For the text-containing cell, return its midpoint in (x, y) coordinate format. 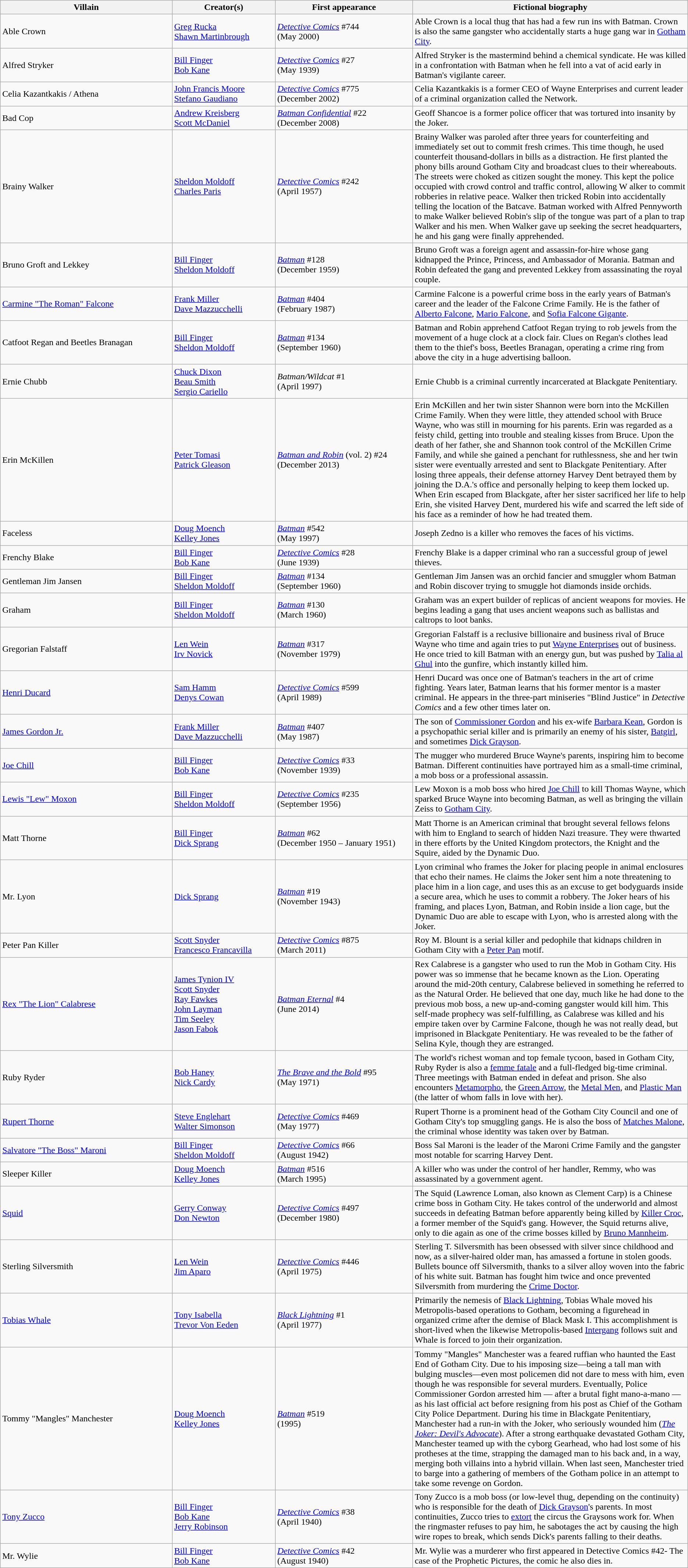
Boss Sal Maroni is the leader of the Maroni Crime Family and the gangster most notable for scarring Harvey Dent. (550, 1150)
Detective Comics #497(December 1980) (344, 1213)
Greg RuckaShawn Martinbrough (223, 31)
Batman Confidential #22(December 2008) (344, 118)
Batman #317(November 1979) (344, 649)
Faceless (86, 533)
Mr. Wylie (86, 1556)
Frenchy Blake (86, 557)
Dick Sprang (223, 896)
Carmine "The Roman" Falcone (86, 304)
Mr. Lyon (86, 896)
Detective Comics #235(September 1956) (344, 799)
Peter TomasiPatrick Gleason (223, 459)
Batman #519(1995) (344, 1419)
Tobias Whale (86, 1320)
Sterling Silversmith (86, 1267)
Bad Cop (86, 118)
Roy M. Blount is a serial killer and pedophile that kidnaps children in Gotham City with a Peter Pan motif. (550, 945)
Detective Comics #28(June 1939) (344, 557)
Villain (86, 7)
Detective Comics #599(April 1989) (344, 692)
Detective Comics #66(August 1942) (344, 1150)
Catfoot Regan and Beetles Branagan (86, 343)
Batman #62(December 1950 – January 1951) (344, 838)
Bruno Groft and Lekkey (86, 265)
Andrew KreisbergScott McDaniel (223, 118)
Batman #407(May 1987) (344, 731)
Gentleman Jim Jansen (86, 581)
Henri Ducard (86, 692)
Able Crown (86, 31)
Salvatore "The Boss" Maroni (86, 1150)
Tommy "Mangles" Manchester (86, 1419)
Batman and Robin (vol. 2) #24(December 2013) (344, 459)
John Francis MooreStefano Gaudiano (223, 94)
Detective Comics #775(December 2002) (344, 94)
Detective Comics #242(April 1957) (344, 186)
Brainy Walker (86, 186)
Detective Comics #744(May 2000) (344, 31)
Bob HaneyNick Cardy (223, 1077)
Peter Pan Killer (86, 945)
Celia Kazantkakis / Athena (86, 94)
Batman #404(February 1987) (344, 304)
The Brave and the Bold #95(May 1971) (344, 1077)
Bill FingerBob KaneJerry Robinson (223, 1517)
Chuck DixonBeau SmithSergio Cariello (223, 381)
Alfred Stryker (86, 65)
Fictional biography (550, 7)
Sam HammDenys Cowan (223, 692)
Mr. Wylie was a murderer who first appeared in Detective Comics #42- The case of the Prophetic Pictures, the comic he also dies in. (550, 1556)
Ernie Chubb is a criminal currently incarcerated at Blackgate Penitentiary. (550, 381)
Lewis "Lew" Moxon (86, 799)
Bill FingerDick Sprang (223, 838)
Detective Comics #446(April 1975) (344, 1267)
Ernie Chubb (86, 381)
Len WeinJim Aparo (223, 1267)
Rex "The Lion" Calabrese (86, 1004)
Gentleman Jim Jansen was an orchid fancier and smuggler whom Batman and Robin discover trying to smuggle hot diamonds inside orchids. (550, 581)
A killer who was under the control of her handler, Remmy, who was assassinated by a government agent. (550, 1174)
Rupert Thorne (86, 1121)
Gerry ConwayDon Newton (223, 1213)
James Gordon Jr. (86, 731)
Matt Thorne (86, 838)
Sleeper Killer (86, 1174)
Tony Zucco (86, 1517)
Batman #542(May 1997) (344, 533)
Black Lightning #1(April 1977) (344, 1320)
Frenchy Blake is a dapper criminal who ran a successful group of jewel thieves. (550, 557)
Graham (86, 610)
Detective Comics #875(March 2011) (344, 945)
Steve EnglehartWalter Simonson (223, 1121)
Batman #516(March 1995) (344, 1174)
Ruby Ryder (86, 1077)
Batman #19(November 1943) (344, 896)
Detective Comics #38(April 1940) (344, 1517)
Geoff Shancoe is a former police officer that was tortured into insanity by the Joker. (550, 118)
Tony IsabellaTrevor Von Eeden (223, 1320)
Scott SnyderFrancesco Francavilla (223, 945)
First appearance (344, 7)
Batman/Wildcat #1(April 1997) (344, 381)
Creator(s) (223, 7)
James Tynion IVScott SnyderRay FawkesJohn LaymanTim SeeleyJason Fabok (223, 1004)
Erin McKillen (86, 459)
Celia Kazantkakis is a former CEO of Wayne Enterprises and current leader of a criminal organization called the Network. (550, 94)
Joe Chill (86, 765)
Gregorian Falstaff (86, 649)
Batman #128(December 1959) (344, 265)
Batman #130(March 1960) (344, 610)
Len WeinIrv Novick (223, 649)
Detective Comics #27(May 1939) (344, 65)
Detective Comics #469(May 1977) (344, 1121)
Batman Eternal #4(June 2014) (344, 1004)
Joseph Zedno is a killer who removes the faces of his victims. (550, 533)
Squid (86, 1213)
Detective Comics #33(November 1939) (344, 765)
Sheldon MoldoffCharles Paris (223, 186)
Detective Comics #42(August 1940) (344, 1556)
